For the text-containing cell, return its midpoint in [X, Y] coordinate format. 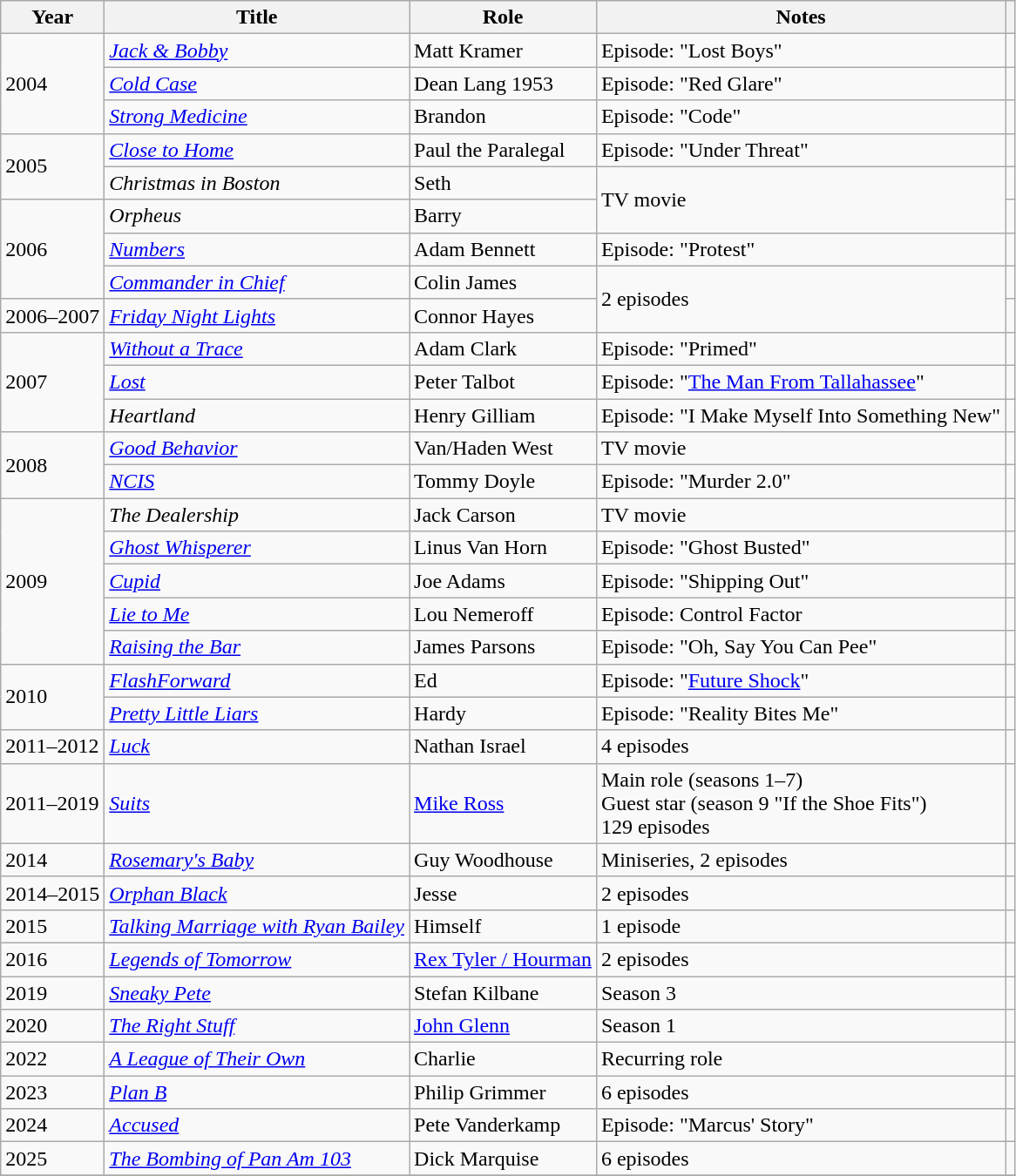
1 episode [800, 926]
2016 [52, 959]
2011–2019 [52, 803]
Stefan Kilbane [504, 992]
Tommy Doyle [504, 482]
The Bombing of Pan Am 103 [257, 1159]
2004 [52, 84]
Himself [504, 926]
Season 1 [800, 1026]
Pretty Little Liars [257, 713]
2024 [52, 1125]
Hardy [504, 713]
The Dealership [257, 515]
Jack & Bobby [257, 51]
Henry Gilliam [504, 416]
Lost [257, 382]
Orpheus [257, 216]
Orphan Black [257, 893]
2020 [52, 1026]
Seth [504, 183]
John Glenn [504, 1026]
2014 [52, 860]
Episode: Control Factor [800, 614]
2022 [52, 1059]
Nathan Israel [504, 747]
Paul the Paralegal [504, 150]
Episode: "Lost Boys" [800, 51]
Episode: "Protest" [800, 249]
NCIS [257, 482]
2023 [52, 1092]
The Right Stuff [257, 1026]
Title [257, 17]
Episode: "I Make Myself Into Something New" [800, 416]
Charlie [504, 1059]
Friday Night Lights [257, 315]
2015 [52, 926]
Heartland [257, 416]
Rosemary's Baby [257, 860]
2005 [52, 166]
Season 3 [800, 992]
Episode: "Reality Bites Me" [800, 713]
Joe Adams [504, 581]
Recurring role [800, 1059]
Episode: "Code" [800, 117]
James Parsons [504, 647]
Close to Home [257, 150]
Episode: "Under Threat" [800, 150]
2014–2015 [52, 893]
Matt Kramer [504, 51]
FlashForward [257, 680]
2011–2012 [52, 747]
Lou Nemeroff [504, 614]
Dick Marquise [504, 1159]
Commander in Chief [257, 282]
Jesse [504, 893]
Jack Carson [504, 515]
Philip Grimmer [504, 1092]
2007 [52, 382]
Guy Woodhouse [504, 860]
2025 [52, 1159]
2006–2007 [52, 315]
Rex Tyler / Hourman [504, 959]
Episode: "Primed" [800, 348]
Legends of Tomorrow [257, 959]
Episode: "Oh, Say You Can Pee" [800, 647]
Numbers [257, 249]
4 episodes [800, 747]
2008 [52, 465]
Accused [257, 1125]
2019 [52, 992]
Episode: "Ghost Busted" [800, 548]
Miniseries, 2 episodes [800, 860]
Episode: "Future Shock" [800, 680]
Episode: "The Man From Tallahassee" [800, 382]
Van/Haden West [504, 449]
Episode: "Red Glare" [800, 84]
Linus Van Horn [504, 548]
Role [504, 17]
Mike Ross [504, 803]
A League of Their Own [257, 1059]
Without a Trace [257, 348]
Barry [504, 216]
Plan B [257, 1092]
Peter Talbot [504, 382]
Main role (seasons 1–7)Guest star (season 9 "If the Shoe Fits")129 episodes [800, 803]
2009 [52, 581]
Christmas in Boston [257, 183]
Episode: "Murder 2.0" [800, 482]
Dean Lang 1953 [504, 84]
Episode: "Marcus' Story" [800, 1125]
Lie to Me [257, 614]
Notes [800, 17]
Adam Clark [504, 348]
2010 [52, 697]
Sneaky Pete [257, 992]
Brandon [504, 117]
Cupid [257, 581]
Episode: "Shipping Out" [800, 581]
Cold Case [257, 84]
Strong Medicine [257, 117]
2006 [52, 249]
Year [52, 17]
Connor Hayes [504, 315]
Luck [257, 747]
Talking Marriage with Ryan Bailey [257, 926]
Suits [257, 803]
Adam Bennett [504, 249]
Ed [504, 680]
Colin James [504, 282]
Ghost Whisperer [257, 548]
Raising the Bar [257, 647]
Good Behavior [257, 449]
Pete Vanderkamp [504, 1125]
